Identify which cell holds the provided text, then report its (X, Y) central coordinate. 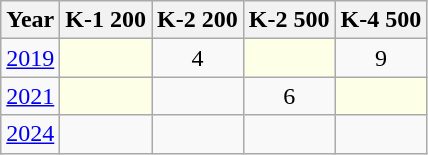
K-2 200 (198, 20)
K-2 500 (289, 20)
2024 (30, 134)
Year (30, 20)
2019 (30, 58)
6 (289, 96)
K-1 200 (106, 20)
K-4 500 (381, 20)
9 (381, 58)
4 (198, 58)
2021 (30, 96)
